Search for the cell housing the specified text and yield its [x, y] center coordinate. 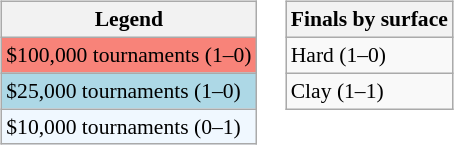
$25,000 tournaments (1–0) [128, 91]
Finals by surface [370, 20]
$10,000 tournaments (0–1) [128, 127]
Legend [128, 20]
Hard (1–0) [370, 55]
$100,000 tournaments (1–0) [128, 55]
Clay (1–1) [370, 91]
